Scan for the cell matching the given text and deliver its [x, y] coordinate at center. 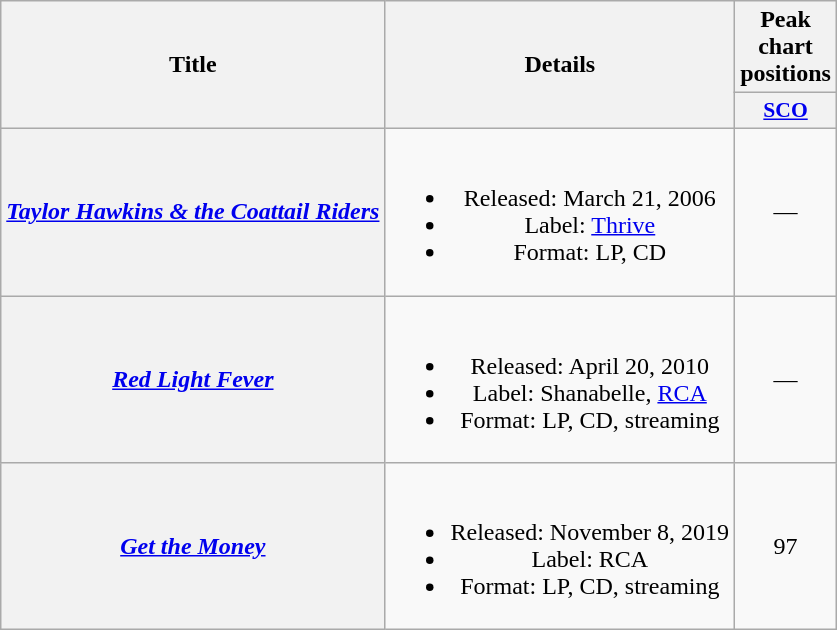
Get the Money [193, 546]
Details [560, 65]
Released: March 21, 2006Label: ThriveFormat: LP, CD [560, 212]
SCO [786, 111]
97 [786, 546]
Red Light Fever [193, 380]
Peak chart positions [786, 47]
Released: November 8, 2019Label: RCAFormat: LP, CD, streaming [560, 546]
Title [193, 65]
Taylor Hawkins & the Coattail Riders [193, 212]
Released: April 20, 2010Label: Shanabelle, RCAFormat: LP, CD, streaming [560, 380]
